Identify which cell holds the provided text, then report its [X, Y] central coordinate. 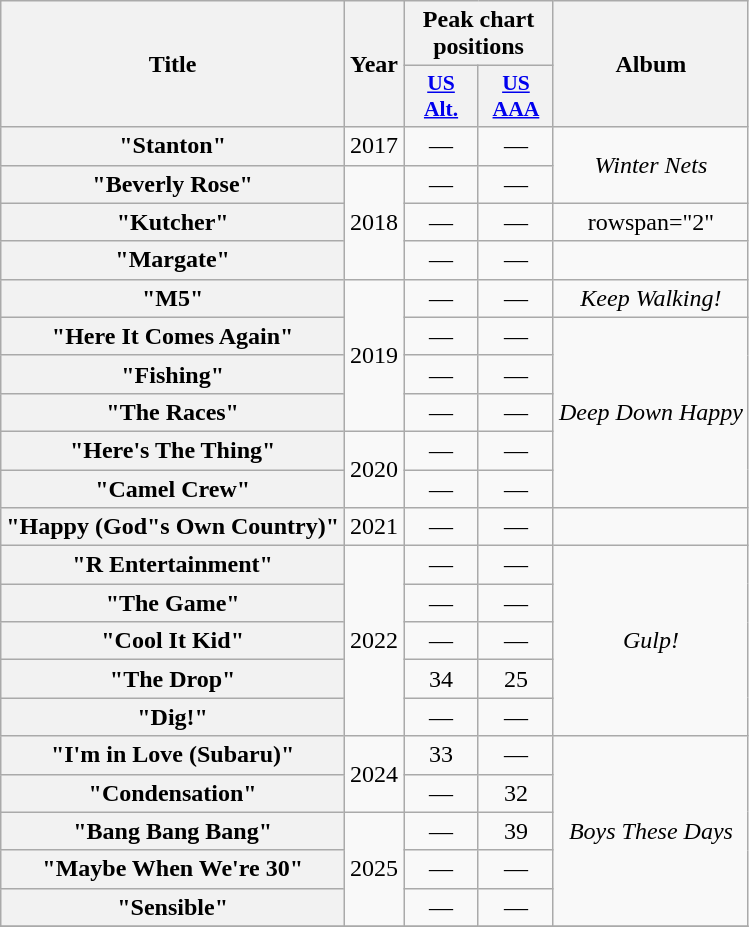
USAAA [516, 96]
"Sensible" [173, 907]
"The Drop" [173, 679]
34 [442, 679]
2017 [374, 146]
Title [173, 64]
"Beverly Rose" [173, 184]
Peak chart positions [479, 34]
2020 [374, 469]
"Happy (God"s Own Country)" [173, 527]
USAlt. [442, 96]
2022 [374, 641]
"Fishing" [173, 374]
"The Game" [173, 603]
2025 [374, 869]
"M5" [173, 298]
2018 [374, 222]
"The Races" [173, 412]
25 [516, 679]
"I'm in Love (Subaru)" [173, 755]
"Here It Comes Again" [173, 336]
"Condensation" [173, 793]
"Here's The Thing" [173, 450]
"Cool It Kid" [173, 641]
Deep Down Happy [650, 412]
39 [516, 831]
"Dig!" [173, 717]
"Stanton" [173, 146]
33 [442, 755]
"Bang Bang Bang" [173, 831]
"R Entertainment" [173, 565]
2021 [374, 527]
2024 [374, 774]
"Camel Crew" [173, 489]
"Kutcher" [173, 222]
32 [516, 793]
"Margate" [173, 260]
Keep Walking! [650, 298]
Year [374, 64]
Album [650, 64]
Boys These Days [650, 831]
Gulp! [650, 641]
Winter Nets [650, 165]
2019 [374, 355]
"Maybe When We're 30" [173, 869]
rowspan="2" [650, 222]
